Search for the cell housing the specified text and yield its [x, y] center coordinate. 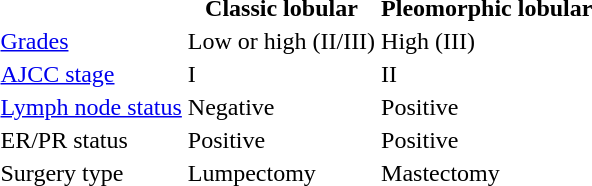
Positive [281, 140]
Negative [281, 107]
Low or high (II/III) [281, 41]
I [281, 74]
